Pinpoint the cell where the given text exists, returning its (x, y) midpoint coordinate. 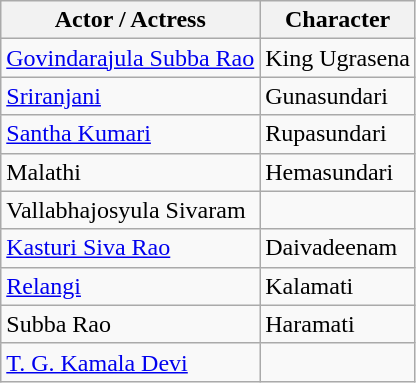
T. G. Kamala Devi (130, 362)
Vallabhajosyula Sivaram (130, 210)
Actor / Actress (130, 20)
Rupasundari (338, 134)
King Ugrasena (338, 58)
Malathi (130, 172)
Santha Kumari (130, 134)
Character (338, 20)
Relangi (130, 286)
Kalamati (338, 286)
Govindarajula Subba Rao (130, 58)
Daivadeenam (338, 248)
Haramati (338, 324)
Subba Rao (130, 324)
Kasturi Siva Rao (130, 248)
Gunasundari (338, 96)
Sriranjani (130, 96)
Hemasundari (338, 172)
